For the text-containing cell, return its midpoint in (X, Y) coordinate format. 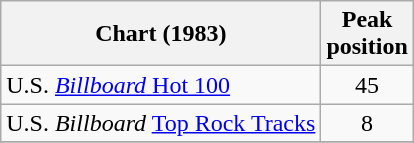
Chart (1983) (161, 34)
8 (367, 123)
45 (367, 85)
U.S. Billboard Top Rock Tracks (161, 123)
Peakposition (367, 34)
U.S. Billboard Hot 100 (161, 85)
